Identify which cell holds the provided text, then report its [X, Y] central coordinate. 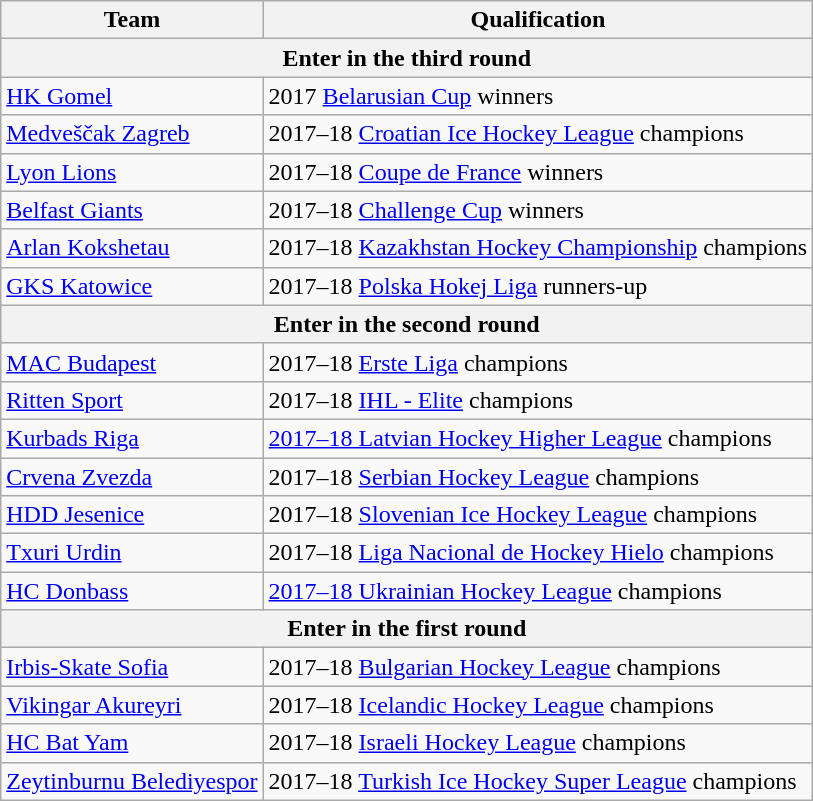
2017–18 Challenge Cup winners [538, 210]
Vikingar Akureyri [132, 705]
2017–18 IHL - Elite champions [538, 400]
Qualification [538, 20]
HC Bat Yam [132, 743]
Team [132, 20]
2017–18 Icelandic Hockey League champions [538, 705]
2017–18 Bulgarian Hockey League champions [538, 667]
2017–18 Ukrainian Hockey League champions [538, 591]
2017 Belarusian Cup winners [538, 96]
2017–18 Polska Hokej Liga runners-up [538, 286]
Zeytinburnu Belediyespor [132, 781]
Enter in the first round [407, 629]
HDD Jesenice [132, 515]
Kurbads Riga [132, 438]
2017–18 Serbian Hockey League champions [538, 477]
2017–18 Liga Nacional de Hockey Hielo champions [538, 553]
Txuri Urdin [132, 553]
Enter in the third round [407, 58]
GKS Katowice [132, 286]
Ritten Sport [132, 400]
2017–18 Erste Liga champions [538, 362]
Irbis-Skate Sofia [132, 667]
2017–18 Coupe de France winners [538, 172]
HK Gomel [132, 96]
2017–18 Kazakhstan Hockey Championship champions [538, 248]
2017–18 Slovenian Ice Hockey League champions [538, 515]
2017–18 Latvian Hockey Higher League champions [538, 438]
MAC Budapest [132, 362]
Enter in the second round [407, 324]
2017–18 Croatian Ice Hockey League champions [538, 134]
HC Donbass [132, 591]
Belfast Giants [132, 210]
Arlan Kokshetau [132, 248]
2017–18 Israeli Hockey League champions [538, 743]
2017–18 Turkish Ice Hockey Super League champions [538, 781]
Crvena Zvezda [132, 477]
Medveščak Zagreb [132, 134]
Lyon Lions [132, 172]
